Search for the cell housing the specified text and yield its (x, y) center coordinate. 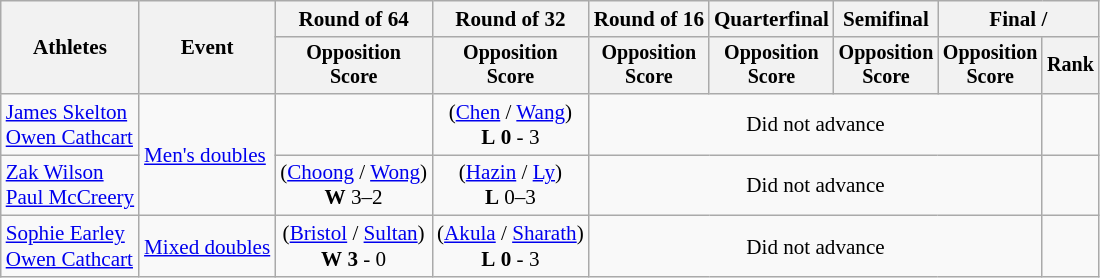
Mixed doubles (207, 246)
Round of 64 (354, 18)
Zak WilsonPaul McCreery (70, 186)
Final / (1018, 18)
(Chen / Wang)L 0 - 3 (510, 124)
Rank (1070, 65)
Semifinal (886, 18)
(Bristol / Sultan)W 3 - 0 (354, 246)
James SkeltonOwen Cathcart (70, 124)
Quarterfinal (772, 18)
Round of 16 (649, 18)
Event (207, 48)
(Hazin / Ly)L 0–3 (510, 186)
Round of 32 (510, 18)
Men's doubles (207, 155)
Athletes (70, 48)
Sophie EarleyOwen Cathcart (70, 246)
(Akula / Sharath)L 0 - 3 (510, 246)
(Choong / Wong)W 3–2 (354, 186)
